Determine the [X, Y] coordinate at the center of the cell enclosing the given text.  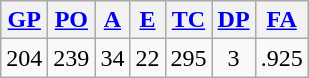
22 [148, 58]
295 [188, 58]
204 [24, 58]
.925 [282, 58]
3 [234, 58]
FA [282, 20]
A [112, 20]
TC [188, 20]
34 [112, 58]
239 [72, 58]
GP [24, 20]
E [148, 20]
PO [72, 20]
DP [234, 20]
